Identify which cell holds the provided text, then report its [X, Y] central coordinate. 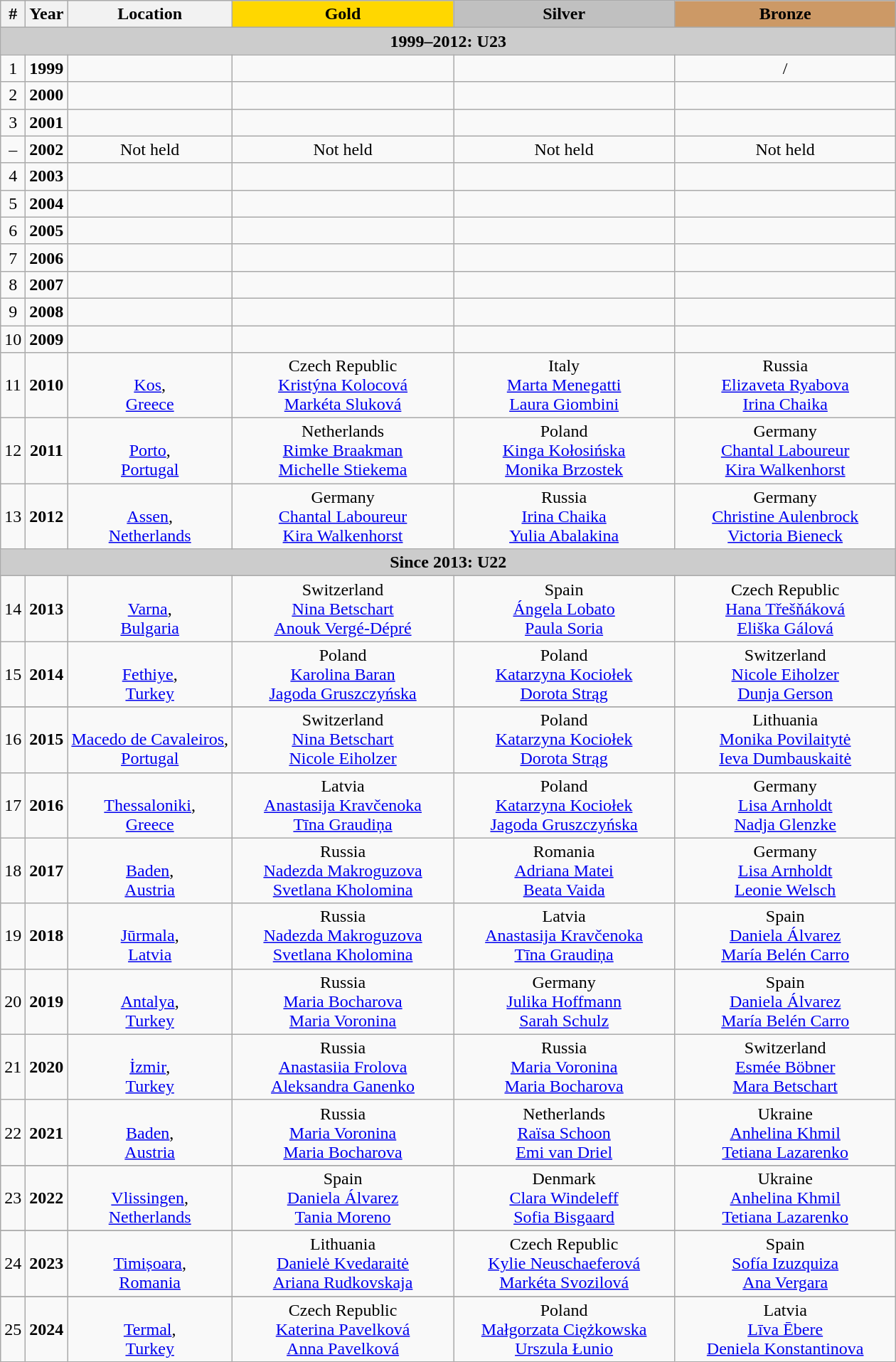
22 [13, 1132]
5 [13, 203]
2024 [47, 1329]
RussiaElizaveta RyabovaIrina Chaika [785, 385]
Vlissingen,Netherlands [150, 1198]
2014 [47, 674]
2005 [47, 230]
PolandKarolina BaranJagoda Gruszczyńska [343, 674]
RussiaAnastasiia FrolovaAleksandra Ganenko [343, 1067]
Varna,Bulgaria [150, 609]
/ [785, 68]
2023 [47, 1263]
NetherlandsRimke BraakmanMichelle Stiekema [343, 451]
16 [13, 740]
2017 [47, 871]
SwitzerlandEsmée BöbnerMara Betschart [785, 1067]
Gold [343, 14]
Czech RepublicKaterina PavelkováAnna Pavelková [343, 1329]
DenmarkClara WindeleffSofia Bisgaard [565, 1198]
3 [13, 122]
2001 [47, 122]
SpainDaniela ÁlvarezTania Moreno [343, 1198]
ItalyMarta MenegattiLaura Giombini [565, 385]
Jūrmala,Latvia [150, 936]
2013 [47, 609]
GermanyLisa ArnholdtLeonie Welsch [785, 871]
SpainSofía IzuzquizaAna Vergara [785, 1263]
2 [13, 95]
SwitzerlandNina BetschartAnouk Vergé-Dépré [343, 609]
19 [13, 936]
Location [150, 14]
14 [13, 609]
SwitzerlandNicole EiholzerDunja Gerson [785, 674]
Czech RepublicKristýna KolocováMarkéta Sluková [343, 385]
11 [13, 385]
2016 [47, 805]
NetherlandsRaïsa SchoonEmi van Driel [565, 1132]
2007 [47, 284]
7 [13, 257]
PolandKatarzyna KociołekJagoda Gruszczyńska [565, 805]
Kos,Greece [150, 385]
Termal,Turkey [150, 1329]
12 [13, 451]
RomaniaAdriana MateiBeata Vaida [565, 871]
21 [13, 1067]
8 [13, 284]
SwitzerlandNina BetschartNicole Eiholzer [343, 740]
2008 [47, 312]
2011 [47, 451]
İzmir,Turkey [150, 1067]
20 [13, 1001]
Czech RepublicHana TřešňákováEliška Gálová [785, 609]
2003 [47, 176]
LithuaniaDanielė KvedaraitėAriana Rudkovskaja [343, 1263]
1999 [47, 68]
– [13, 149]
2002 [47, 149]
2022 [47, 1198]
GermanyLisa ArnholdtNadja Glenzke [785, 805]
GermanyJulika HoffmannSarah Schulz [565, 1001]
9 [13, 312]
24 [13, 1263]
2015 [47, 740]
18 [13, 871]
Assen,Netherlands [150, 516]
LatviaLīva ĒbereDeniela Konstantinova [785, 1329]
Thessaloniki,Greece [150, 805]
SpainÁngela LobatoPaula Soria [565, 609]
2021 [47, 1132]
6 [13, 230]
17 [13, 805]
Since 2013: U22 [448, 563]
PolandKinga KołosińskaMonika Brzostek [565, 451]
GermanyChristine AulenbrockVictoria Bieneck [785, 516]
Silver [565, 14]
RussiaIrina ChaikaYulia Abalakina [565, 516]
2020 [47, 1067]
13 [13, 516]
2000 [47, 95]
2006 [47, 257]
# [13, 14]
2019 [47, 1001]
Year [47, 14]
2018 [47, 936]
2012 [47, 516]
2009 [47, 339]
Timișoara,Romania [150, 1263]
10 [13, 339]
Antalya,Turkey [150, 1001]
Bronze [785, 14]
PolandMałgorzata CiężkowskaUrszula Łunio [565, 1329]
RussiaMaria BocharovaMaria Voronina [343, 1001]
Porto,Portugal [150, 451]
2004 [47, 203]
Czech RepublicKylie NeuschaeferováMarkéta Svozilová [565, 1263]
1 [13, 68]
Fethiye,Turkey [150, 674]
15 [13, 674]
LithuaniaMonika PovilaitytėIeva Dumbauskaitė [785, 740]
25 [13, 1329]
Macedo de Cavaleiros,Portugal [150, 740]
2010 [47, 385]
1999–2012: U23 [448, 41]
23 [13, 1198]
4 [13, 176]
